Pinpoint the cell where the given text exists, returning its [X, Y] midpoint coordinate. 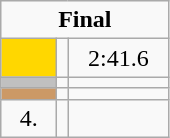
Final [85, 20]
2:41.6 [118, 58]
4. [29, 118]
